For the text-containing cell, return its midpoint in [x, y] coordinate format. 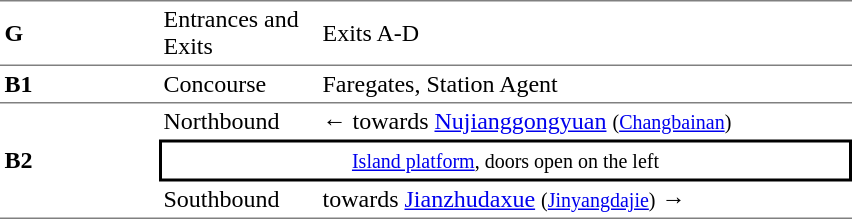
← towards Nujianggongyuan (Changbainan) [585, 122]
Concourse [238, 85]
Entrances and Exits [238, 33]
Exits A-D [585, 33]
Faregates, Station Agent [585, 85]
Northbound [238, 122]
B1 [80, 85]
G [80, 33]
Island platform, doors open on the left [506, 161]
